Capture the cell that displays the provided text and extract its [x, y] central coordinate. 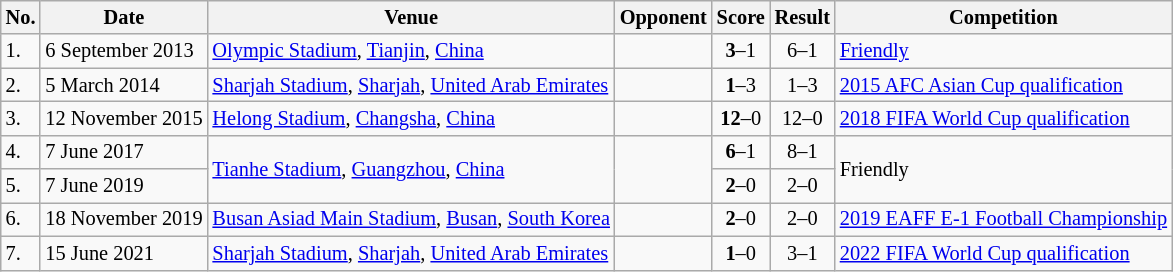
2018 FIFA World Cup qualification [1004, 118]
Opponent [664, 17]
Olympic Stadium, Tianjin, China [412, 51]
7 June 2017 [124, 152]
12 November 2015 [124, 118]
2015 AFC Asian Cup qualification [1004, 85]
Score [741, 17]
5. [21, 186]
7 June 2019 [124, 186]
5 March 2014 [124, 85]
Helong Stadium, Changsha, China [412, 118]
Busan Asiad Main Stadium, Busan, South Korea [412, 219]
2022 FIFA World Cup qualification [1004, 253]
Competition [1004, 17]
4. [21, 152]
15 June 2021 [124, 253]
1. [21, 51]
6. [21, 219]
8–1 [802, 152]
No. [21, 17]
18 November 2019 [124, 219]
Tianhe Stadium, Guangzhou, China [412, 168]
3. [21, 118]
Result [802, 17]
6 September 2013 [124, 51]
2019 EAFF E-1 Football Championship [1004, 219]
7. [21, 253]
1–0 [741, 253]
Venue [412, 17]
2. [21, 85]
Date [124, 17]
